Pinpoint the cell where the given text exists, returning its [x, y] midpoint coordinate. 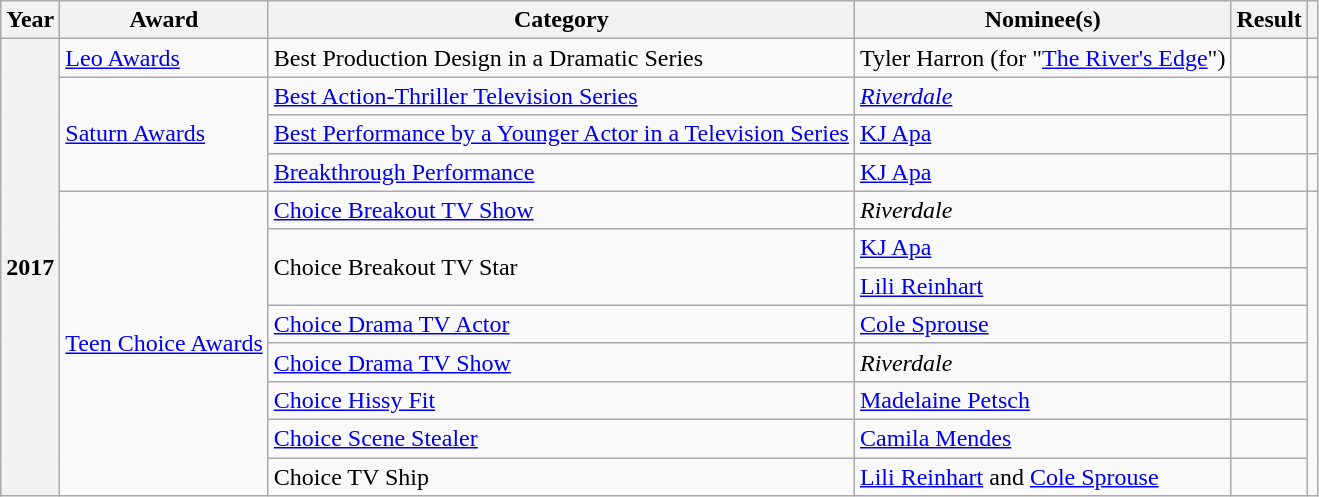
Cole Sprouse [1042, 324]
Leo Awards [164, 58]
Choice Drama TV Show [561, 362]
Choice Breakout TV Star [561, 267]
Result [1269, 20]
Choice Breakout TV Show [561, 210]
Camila Mendes [1042, 438]
Year [30, 20]
Choice Drama TV Actor [561, 324]
Choice Scene Stealer [561, 438]
Saturn Awards [164, 134]
Best Performance by a Younger Actor in a Television Series [561, 134]
Category [561, 20]
Madelaine Petsch [1042, 400]
Best Production Design in a Dramatic Series [561, 58]
Award [164, 20]
Tyler Harron (for "The River's Edge") [1042, 58]
Lili Reinhart [1042, 286]
Breakthrough Performance [561, 172]
Choice Hissy Fit [561, 400]
2017 [30, 268]
Choice TV Ship [561, 477]
Best Action-Thriller Television Series [561, 96]
Nominee(s) [1042, 20]
Teen Choice Awards [164, 343]
Lili Reinhart and Cole Sprouse [1042, 477]
